Output the (x, y) coordinate of the center of the cell containing the given text.  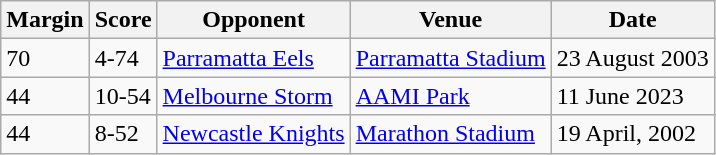
Melbourne Storm (254, 96)
Margin (45, 20)
Newcastle Knights (254, 134)
19 April, 2002 (632, 134)
10-54 (123, 96)
Parramatta Eels (254, 58)
Parramatta Stadium (450, 58)
70 (45, 58)
Venue (450, 20)
4-74 (123, 58)
AAMI Park (450, 96)
Score (123, 20)
Date (632, 20)
Marathon Stadium (450, 134)
8-52 (123, 134)
11 June 2023 (632, 96)
23 August 2003 (632, 58)
Opponent (254, 20)
